For the text-containing cell, return its midpoint in [x, y] coordinate format. 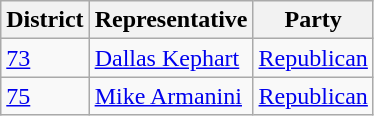
73 [45, 58]
75 [45, 96]
Representative [171, 20]
Mike Armanini [171, 96]
District [45, 20]
Dallas Kephart [171, 58]
Party [313, 20]
